Extract the [x, y] coordinate from the center of the cell holding the provided text.  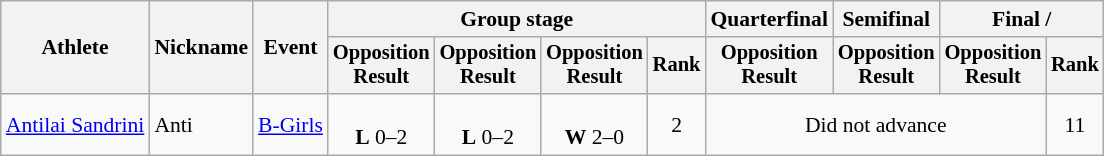
Event [290, 48]
Final / [1022, 19]
Did not advance [876, 124]
Antilai Sandrini [76, 124]
Group stage [516, 19]
Nickname [201, 48]
11 [1075, 124]
2 [677, 124]
Semifinal [886, 19]
Quarterfinal [769, 19]
B-Girls [290, 124]
W 2–0 [594, 124]
Anti [201, 124]
Athlete [76, 48]
